Detect which cell encompasses the target text, then output its (X, Y) center coordinate. 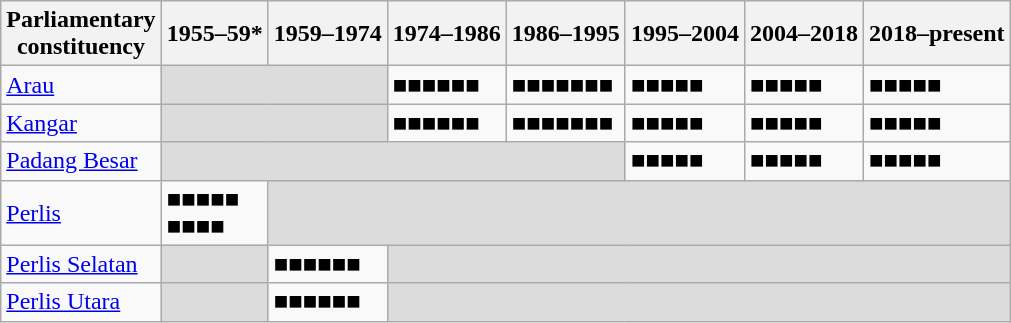
1995–2004 (684, 34)
1986–1995 (566, 34)
Arau (81, 85)
2004–2018 (804, 34)
Perlis Utara (81, 302)
1955–59* (214, 34)
1974–1986 (446, 34)
Padang Besar (81, 161)
Perlis (81, 212)
Kangar (81, 123)
1959–1974 (328, 34)
2018–present (936, 34)
Parliamentaryconstituency (81, 34)
■■■■■■■■■ (214, 212)
Perlis Selatan (81, 264)
